Locate the cell with the specified text and output its (x, y) center coordinate. 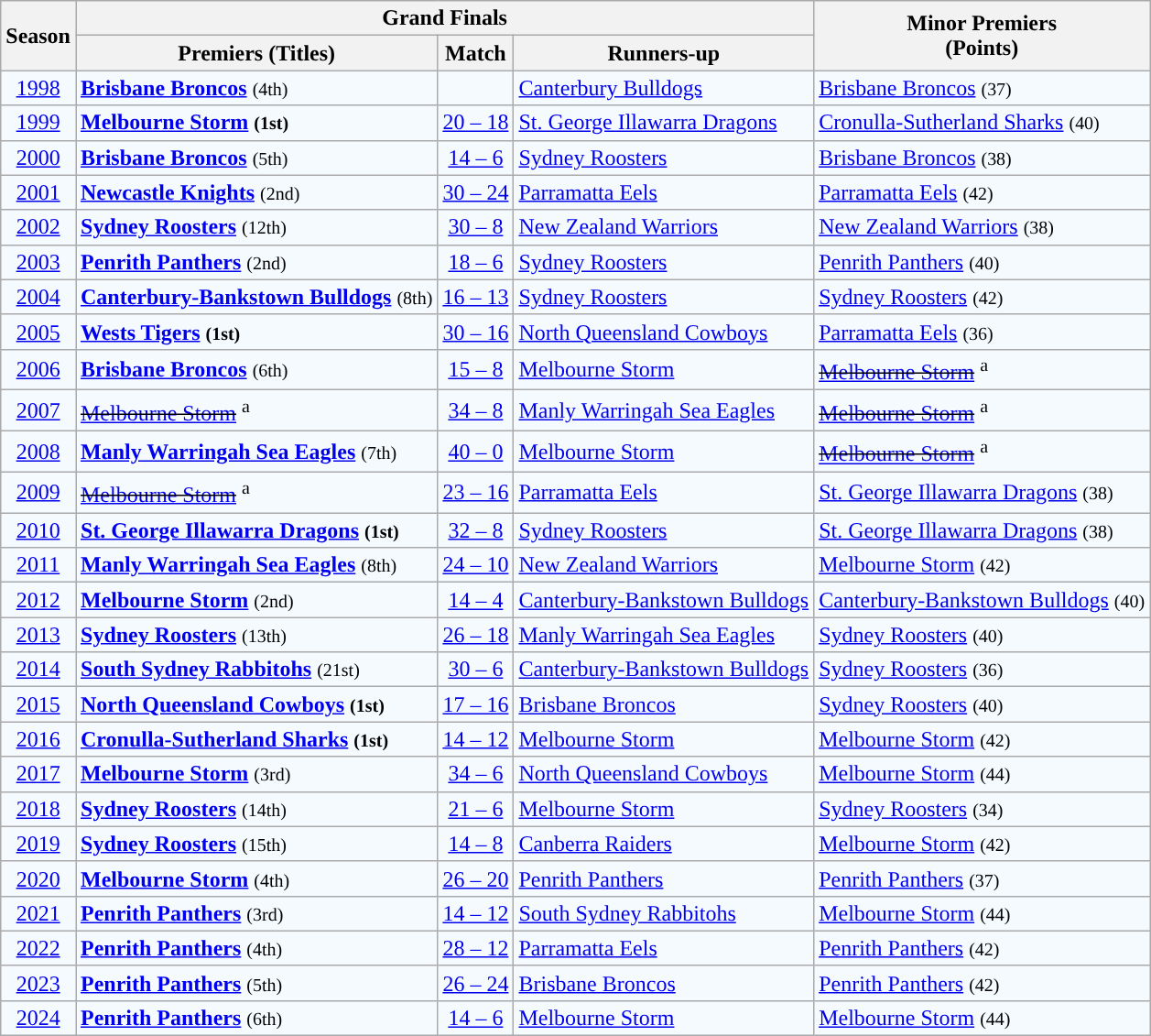
40 – 0 (476, 451)
24 – 10 (476, 565)
Brisbane Broncos (38) (982, 158)
30 – 16 (476, 332)
Penrith Panthers (5th) (256, 983)
Cronulla-Sutherland Sharks (40) (982, 123)
2016 (38, 739)
Match (476, 53)
2001 (38, 192)
2013 (38, 635)
26 – 24 (476, 983)
17 – 16 (476, 704)
2012 (38, 600)
14 – 8 (476, 844)
26 – 18 (476, 635)
2017 (38, 774)
Penrith Panthers (664, 878)
2022 (38, 948)
Sydney Roosters (34) (982, 809)
2004 (38, 297)
South Sydney Rabbitohs (664, 913)
16 – 13 (476, 297)
Parramatta Eels (42) (982, 192)
Minor Premiers(Points) (982, 36)
Manly Warringah Sea Eagles (8th) (256, 565)
Season (38, 36)
2002 (38, 227)
26 – 20 (476, 878)
Sydney Roosters (13th) (256, 635)
32 – 8 (476, 530)
15 – 8 (476, 370)
Premiers (Titles) (256, 53)
St. George Illawarra Dragons (1st) (256, 530)
Parramatta Eels (36) (982, 332)
2015 (38, 704)
Penrith Panthers (37) (982, 878)
Melbourne Storm (3rd) (256, 774)
South Sydney Rabbitohs (21st) (256, 670)
St. George Illawarra Dragons (664, 123)
2020 (38, 878)
2000 (38, 158)
Sydney Roosters (42) (982, 297)
1998 (38, 88)
Penrith Panthers (4th) (256, 948)
2007 (38, 410)
Sydney Roosters (36) (982, 670)
Sydney Roosters (12th) (256, 227)
Penrith Panthers (40) (982, 262)
2003 (38, 262)
2014 (38, 670)
Brisbane Broncos (37) (982, 88)
2018 (38, 809)
Melbourne Storm (4th) (256, 878)
Wests Tigers (1st) (256, 332)
30 – 8 (476, 227)
Penrith Panthers (3rd) (256, 913)
Manly Warringah Sea Eagles (7th) (256, 451)
Brisbane Broncos (6th) (256, 370)
1999 (38, 123)
2019 (38, 844)
Canterbury-Bankstown Bulldogs (8th) (256, 297)
Melbourne Storm (2nd) (256, 600)
23 – 16 (476, 493)
2011 (38, 565)
2023 (38, 983)
Brisbane Broncos (4th) (256, 88)
2024 (38, 1018)
28 – 12 (476, 948)
2021 (38, 913)
Penrith Panthers (2nd) (256, 262)
18 – 6 (476, 262)
Newcastle Knights (2nd) (256, 192)
New Zealand Warriors (38) (982, 227)
34 – 6 (476, 774)
Penrith Panthers (6th) (256, 1018)
Grand Finals (444, 18)
Cronulla-Sutherland Sharks (1st) (256, 739)
Sydney Roosters (14th) (256, 809)
Runners-up (664, 53)
2005 (38, 332)
Sydney Roosters (15th) (256, 844)
2006 (38, 370)
30 – 6 (476, 670)
2008 (38, 451)
2009 (38, 493)
Canterbury Bulldogs (664, 88)
2010 (38, 530)
21 – 6 (476, 809)
34 – 8 (476, 410)
Melbourne Storm (1st) (256, 123)
Canterbury-Bankstown Bulldogs (40) (982, 600)
14 – 4 (476, 600)
30 – 24 (476, 192)
North Queensland Cowboys (1st) (256, 704)
Brisbane Broncos (5th) (256, 158)
Canberra Raiders (664, 844)
20 – 18 (476, 123)
